Output the [x, y] coordinate of the center of the cell containing the given text.  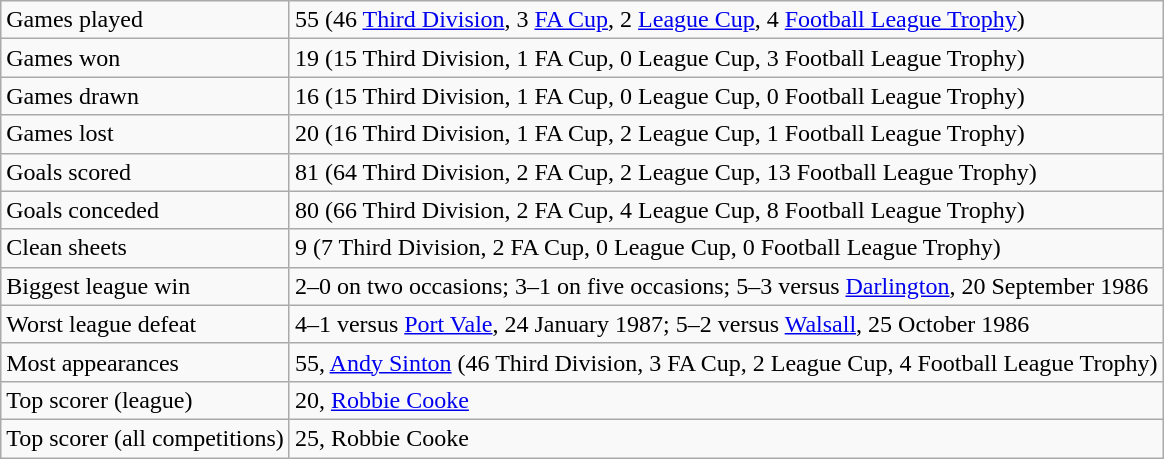
Games lost [146, 134]
19 (15 Third Division, 1 FA Cup, 0 League Cup, 3 Football League Trophy) [726, 58]
16 (15 Third Division, 1 FA Cup, 0 League Cup, 0 Football League Trophy) [726, 96]
Games drawn [146, 96]
2–0 on two occasions; 3–1 on five occasions; 5–3 versus Darlington, 20 September 1986 [726, 286]
Goals conceded [146, 210]
Top scorer (all competitions) [146, 438]
Top scorer (league) [146, 400]
Most appearances [146, 362]
80 (66 Third Division, 2 FA Cup, 4 League Cup, 8 Football League Trophy) [726, 210]
9 (7 Third Division, 2 FA Cup, 0 League Cup, 0 Football League Trophy) [726, 248]
20, Robbie Cooke [726, 400]
Games won [146, 58]
Games played [146, 20]
55, Andy Sinton (46 Third Division, 3 FA Cup, 2 League Cup, 4 Football League Trophy) [726, 362]
55 (46 Third Division, 3 FA Cup, 2 League Cup, 4 Football League Trophy) [726, 20]
Clean sheets [146, 248]
4–1 versus Port Vale, 24 January 1987; 5–2 versus Walsall, 25 October 1986 [726, 324]
25, Robbie Cooke [726, 438]
Biggest league win [146, 286]
81 (64 Third Division, 2 FA Cup, 2 League Cup, 13 Football League Trophy) [726, 172]
Goals scored [146, 172]
20 (16 Third Division, 1 FA Cup, 2 League Cup, 1 Football League Trophy) [726, 134]
Worst league defeat [146, 324]
